From the cell containing the given text, extract its center point as (X, Y) coordinate. 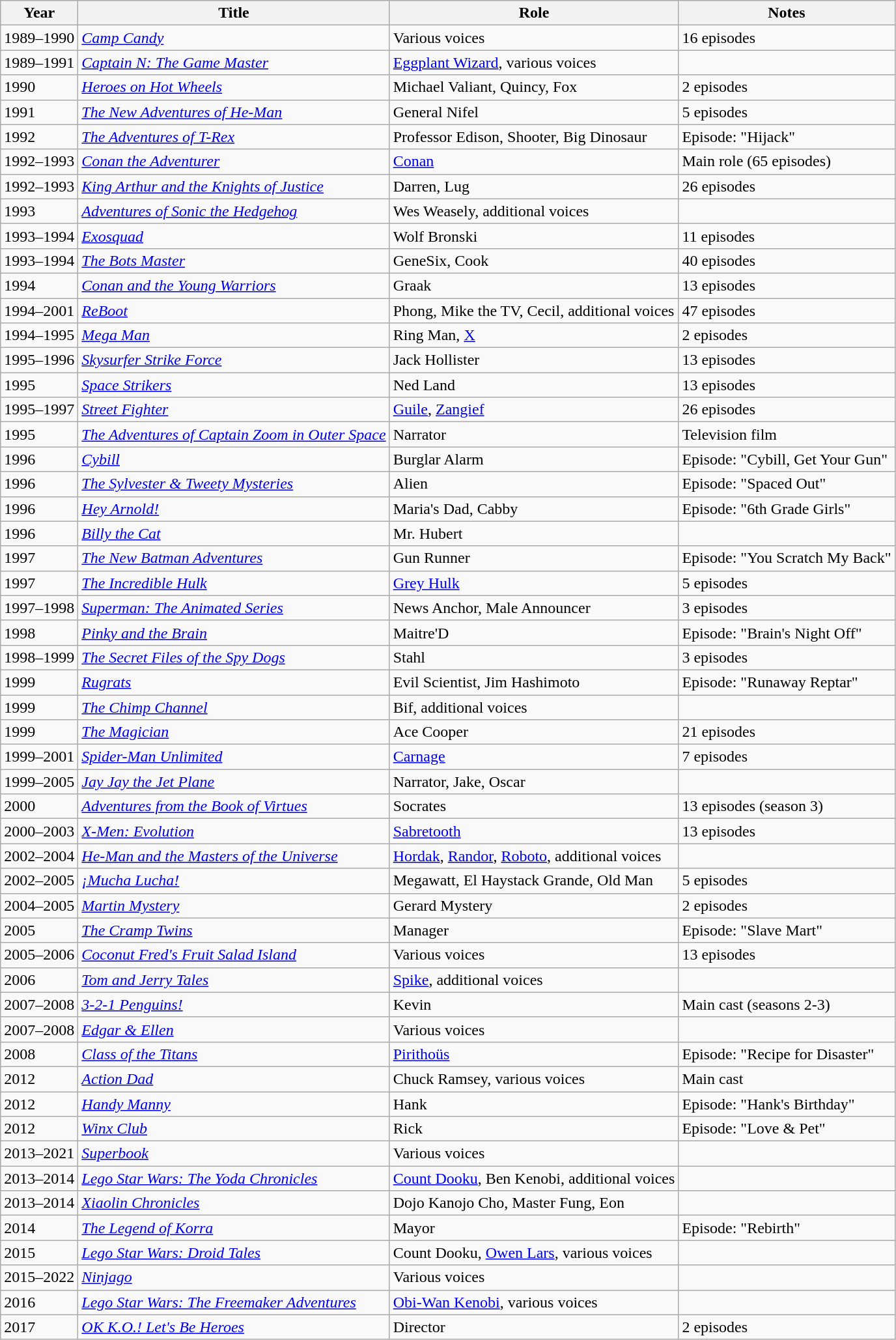
Episode: "6th Grade Girls" (787, 509)
The Secret Files of the Spy Dogs (234, 657)
2016 (39, 1302)
Episode: "Recipe for Disaster" (787, 1054)
Bif, additional voices (534, 707)
Michael Valiant, Quincy, Fox (534, 87)
Grey Hulk (534, 583)
The Sylvester & Tweety Mysteries (234, 484)
The Adventures of T-Rex (234, 137)
Manager (534, 930)
Lego Star Wars: The Freemaker Adventures (234, 1302)
1999–2001 (39, 757)
2004–2005 (39, 905)
Socrates (534, 806)
Spider-Man Unlimited (234, 757)
Mayor (534, 1228)
Adventures from the Book of Virtues (234, 806)
Main role (65 episodes) (787, 162)
Billy the Cat (234, 534)
1998–1999 (39, 657)
Jack Hollister (534, 360)
2015 (39, 1253)
Phong, Mike the TV, Cecil, additional voices (534, 311)
Ninjago (234, 1277)
Heroes on Hot Wheels (234, 87)
2005–2006 (39, 955)
Main cast (787, 1079)
Main cast (seasons 2-3) (787, 1005)
Episode: "Spaced Out" (787, 484)
Space Strikers (234, 385)
Episode: "Hank's Birthday" (787, 1104)
Hank (534, 1104)
ReBoot (234, 311)
GeneSix, Cook (534, 261)
Jay Jay the Jet Plane (234, 782)
Ned Land (534, 385)
Superman: The Animated Series (234, 608)
Lego Star Wars: Droid Tales (234, 1253)
2013–2021 (39, 1154)
The Adventures of Captain Zoom in Outer Space (234, 435)
Notes (787, 13)
1998 (39, 633)
Wolf Bronski (534, 236)
News Anchor, Male Announcer (534, 608)
2000–2003 (39, 831)
Kevin (534, 1005)
Guile, Zangief (534, 410)
Episode: "Love & Pet" (787, 1129)
2002–2005 (39, 881)
Stahl (534, 657)
The New Batman Adventures (234, 558)
The Cramp Twins (234, 930)
Dojo Kanojo Cho, Master Fung, Eon (534, 1203)
Spike, additional voices (534, 980)
1991 (39, 112)
Conan the Adventurer (234, 162)
Director (534, 1327)
Captain N: The Game Master (234, 63)
3-2-1 Penguins! (234, 1005)
Role (534, 13)
General Nifel (534, 112)
Episode: "Rebirth" (787, 1228)
The Bots Master (234, 261)
2015–2022 (39, 1277)
Lego Star Wars: The Yoda Chronicles (234, 1178)
47 episodes (787, 311)
2017 (39, 1327)
Exosquad (234, 236)
Hey Arnold! (234, 509)
Superbook (234, 1154)
Conan (534, 162)
Narrator, Jake, Oscar (534, 782)
Ring Man, X (534, 335)
Winx Club (234, 1129)
1990 (39, 87)
1994–2001 (39, 311)
Pinky and the Brain (234, 633)
13 episodes (season 3) (787, 806)
Street Fighter (234, 410)
21 episodes (787, 732)
2014 (39, 1228)
2008 (39, 1054)
2002–2004 (39, 856)
1997–1998 (39, 608)
Conan and the Young Warriors (234, 285)
He-Man and the Masters of the Universe (234, 856)
1989–1991 (39, 63)
Maitre'D (534, 633)
The Magician (234, 732)
Megawatt, El Haystack Grande, Old Man (534, 881)
1999–2005 (39, 782)
2005 (39, 930)
1995–1997 (39, 410)
7 episodes (787, 757)
Class of the Titans (234, 1054)
Alien (534, 484)
Year (39, 13)
Eggplant Wizard, various voices (534, 63)
Hordak, Randor, Roboto, additional voices (534, 856)
Camp Candy (234, 38)
Rick (534, 1129)
Xiaolin Chronicles (234, 1203)
Count Dooku, Ben Kenobi, additional voices (534, 1178)
11 episodes (787, 236)
Edgar & Ellen (234, 1029)
The New Adventures of He-Man (234, 112)
The Incredible Hulk (234, 583)
1989–1990 (39, 38)
1994 (39, 285)
Episode: "You Scratch My Back" (787, 558)
Sabretooth (534, 831)
Maria's Dad, Cabby (534, 509)
OK K.O.! Let's Be Heroes (234, 1327)
Coconut Fred's Fruit Salad Island (234, 955)
X-Men: Evolution (234, 831)
Mr. Hubert (534, 534)
1992 (39, 137)
Count Dooku, Owen Lars, various voices (534, 1253)
Graak (534, 285)
Pirithoüs (534, 1054)
Wes Weasely, additional voices (534, 211)
Gerard Mystery (534, 905)
Narrator (534, 435)
Chuck Ramsey, various voices (534, 1079)
Martin Mystery (234, 905)
2000 (39, 806)
The Legend of Korra (234, 1228)
16 episodes (787, 38)
Episode: "Slave Mart" (787, 930)
Episode: "Brain's Night Off" (787, 633)
Episode: "Cybill, Get Your Gun" (787, 459)
1993 (39, 211)
Television film (787, 435)
Carnage (534, 757)
King Arthur and the Knights of Justice (234, 186)
1994–1995 (39, 335)
Episode: "Runaway Reptar" (787, 682)
¡Mucha Lucha! (234, 881)
1995–1996 (39, 360)
Mega Man (234, 335)
Adventures of Sonic the Hedgehog (234, 211)
Action Dad (234, 1079)
The Chimp Channel (234, 707)
Episode: "Hijack" (787, 137)
40 episodes (787, 261)
Darren, Lug (534, 186)
Title (234, 13)
Skysurfer Strike Force (234, 360)
Burglar Alarm (534, 459)
Handy Manny (234, 1104)
Rugrats (234, 682)
Gun Runner (534, 558)
Obi-Wan Kenobi, various voices (534, 1302)
Cybill (234, 459)
Tom and Jerry Tales (234, 980)
Evil Scientist, Jim Hashimoto (534, 682)
Ace Cooper (534, 732)
Professor Edison, Shooter, Big Dinosaur (534, 137)
2006 (39, 980)
